Extract the [X, Y] coordinate from the center of the cell holding the provided text.  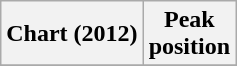
Chart (2012) [72, 34]
Peakposition [189, 34]
